Search for the cell housing the specified text and yield its (x, y) center coordinate. 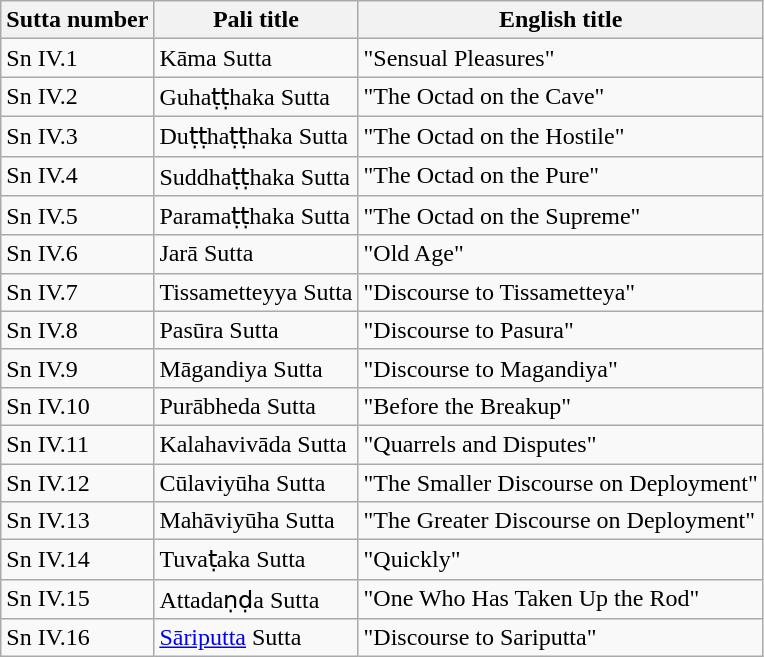
Māgandiya Sutta (256, 368)
"One Who Has Taken Up the Rod" (560, 599)
Kāma Sutta (256, 58)
"The Octad on the Supreme" (560, 216)
Sn IV.6 (78, 254)
Duṭṭhaṭṭhaka Sutta (256, 136)
Guhaṭṭhaka Sutta (256, 97)
Attadaṇḍa Sutta (256, 599)
Paramaṭṭhaka Sutta (256, 216)
Sn IV.11 (78, 444)
"Sensual Pleasures" (560, 58)
"Discourse to Tissametteya" (560, 292)
"The Smaller Discourse on Deployment" (560, 483)
"Discourse to Pasura" (560, 330)
Sn IV.7 (78, 292)
Sn IV.4 (78, 176)
Kalahavivāda Sutta (256, 444)
"Quickly" (560, 560)
Sn IV.12 (78, 483)
Sn IV.14 (78, 560)
Pali title (256, 20)
Sn IV.15 (78, 599)
Sutta number (78, 20)
"Quarrels and Disputes" (560, 444)
"The Octad on the Pure" (560, 176)
Tissametteyya Sutta (256, 292)
Sāriputta Sutta (256, 638)
Purābheda Sutta (256, 406)
Sn IV.1 (78, 58)
Sn IV.9 (78, 368)
Sn IV.13 (78, 521)
Jarā Sutta (256, 254)
"Old Age" (560, 254)
Sn IV.3 (78, 136)
Sn IV.8 (78, 330)
"Before the Breakup" (560, 406)
"Discourse to Magandiya" (560, 368)
English title (560, 20)
Sn IV.5 (78, 216)
Mahāviyūha Sutta (256, 521)
"The Greater Discourse on Deployment" (560, 521)
Sn IV.2 (78, 97)
"The Octad on the Cave" (560, 97)
Cūlaviyūha Sutta (256, 483)
Suddhaṭṭhaka Sutta (256, 176)
"Discourse to Sariputta" (560, 638)
Sn IV.10 (78, 406)
Tuvaṭaka Sutta (256, 560)
Pasūra Sutta (256, 330)
"The Octad on the Hostile" (560, 136)
Sn IV.16 (78, 638)
